Search for the cell housing the specified text and yield its [x, y] center coordinate. 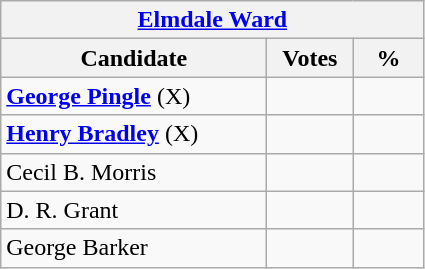
Elmdale Ward [212, 20]
George Pingle (X) [134, 96]
George Barker [134, 248]
Candidate [134, 58]
D. R. Grant [134, 210]
Henry Bradley (X) [134, 134]
% [388, 58]
Votes [310, 58]
Cecil B. Morris [134, 172]
